Extract the [X, Y] coordinate from the center of the cell holding the provided text.  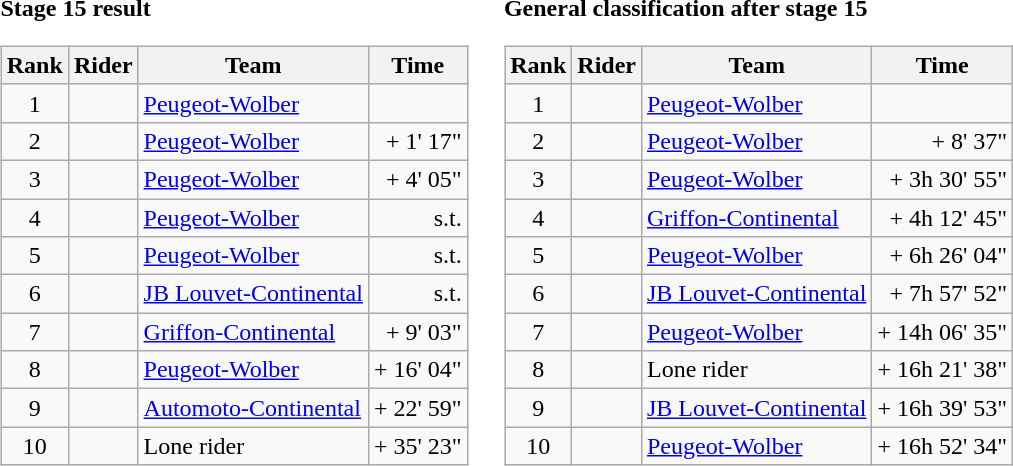
+ 1' 17" [418, 141]
+ 4' 05" [418, 179]
+ 22' 59" [418, 408]
+ 4h 12' 45" [942, 217]
+ 16h 52' 34" [942, 446]
Automoto-Continental [253, 408]
+ 35' 23" [418, 446]
+ 3h 30' 55" [942, 179]
+ 16h 39' 53" [942, 408]
+ 6h 26' 04" [942, 256]
+ 9' 03" [418, 332]
+ 14h 06' 35" [942, 332]
+ 16h 21' 38" [942, 370]
+ 8' 37" [942, 141]
+ 16' 04" [418, 370]
+ 7h 57' 52" [942, 294]
